Identify which cell holds the provided text, then report its [x, y] central coordinate. 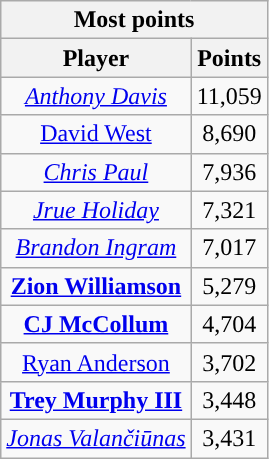
Jrue Holiday [96, 210]
Anthony Davis [96, 96]
CJ McCollum [96, 324]
7,017 [229, 248]
11,059 [229, 96]
4,704 [229, 324]
Chris Paul [96, 172]
Brandon Ingram [96, 248]
Points [229, 58]
7,321 [229, 210]
David West [96, 134]
7,936 [229, 172]
3,431 [229, 438]
Trey Murphy III [96, 400]
Ryan Anderson [96, 362]
Jonas Valančiūnas [96, 438]
3,702 [229, 362]
Zion Williamson [96, 286]
5,279 [229, 286]
Player [96, 58]
8,690 [229, 134]
Most points [134, 20]
3,448 [229, 400]
